Provide the (x, y) coordinate of the cell's center where the given text is located.  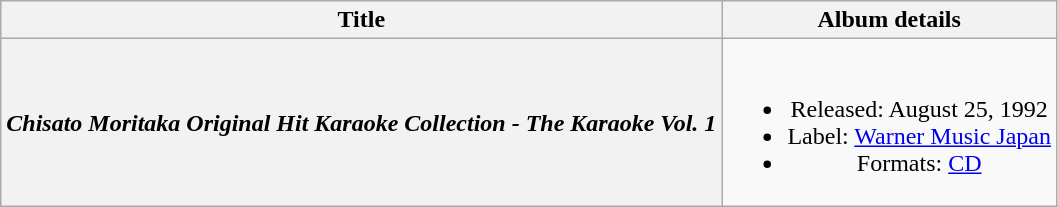
Title (362, 20)
Chisato Moritaka Original Hit Karaoke Collection - The Karaoke Vol. 1 (362, 122)
Released: August 25, 1992Label: Warner Music JapanFormats: CD (890, 122)
Album details (890, 20)
